Extract the [x, y] coordinate from the center of the cell holding the provided text.  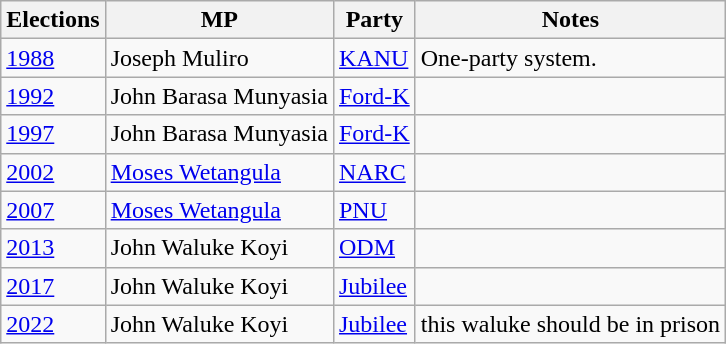
1997 [53, 134]
NARC [374, 172]
2007 [53, 210]
2017 [53, 286]
Joseph Muliro [219, 58]
KANU [374, 58]
2002 [53, 172]
2013 [53, 248]
2022 [53, 324]
Party [374, 20]
Notes [570, 20]
1992 [53, 96]
this waluke should be in prison [570, 324]
1988 [53, 58]
One-party system. [570, 58]
PNU [374, 210]
MP [219, 20]
ODM [374, 248]
Elections [53, 20]
